Scan for the cell matching the given text and deliver its (X, Y) coordinate at center. 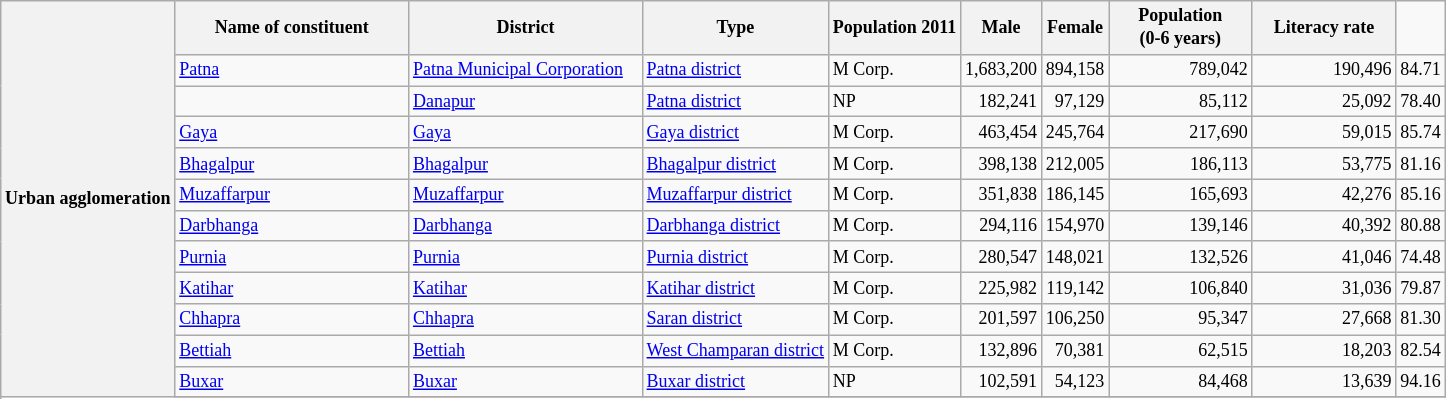
132,526 (1180, 256)
78.40 (1420, 102)
70,381 (1074, 350)
59,015 (1324, 132)
119,142 (1074, 288)
District (526, 28)
95,347 (1180, 320)
Katihar district (735, 288)
Male (1002, 28)
Bhagalpur district (735, 164)
31,036 (1324, 288)
Urban agglomeration (88, 200)
Patna Municipal Corporation (526, 70)
351,838 (1002, 194)
106,250 (1074, 320)
42,276 (1324, 194)
Saran district (735, 320)
132,896 (1002, 350)
182,241 (1002, 102)
894,158 (1074, 70)
18,203 (1324, 350)
74.48 (1420, 256)
Darbhanga district (735, 226)
62,515 (1180, 350)
85,112 (1180, 102)
85.16 (1420, 194)
Female (1074, 28)
217,690 (1180, 132)
280,547 (1002, 256)
84,468 (1180, 382)
102,591 (1002, 382)
81.30 (1420, 320)
148,021 (1074, 256)
Name of constituent (292, 28)
294,116 (1002, 226)
25,092 (1324, 102)
463,454 (1002, 132)
Gaya district (735, 132)
139,146 (1180, 226)
54,123 (1074, 382)
85.74 (1420, 132)
27,668 (1324, 320)
West Champaran district (735, 350)
1,683,200 (1002, 70)
41,046 (1324, 256)
186,113 (1180, 164)
40,392 (1324, 226)
106,840 (1180, 288)
84.71 (1420, 70)
Population 2011 (894, 28)
186,145 (1074, 194)
212,005 (1074, 164)
Purnia district (735, 256)
Muzaffarpur district (735, 194)
Type (735, 28)
201,597 (1002, 320)
225,982 (1002, 288)
97,129 (1074, 102)
79.87 (1420, 288)
Patna (292, 70)
789,042 (1180, 70)
94.16 (1420, 382)
13,639 (1324, 382)
80.88 (1420, 226)
Population (0-6 years) (1180, 28)
165,693 (1180, 194)
Danapur (526, 102)
82.54 (1420, 350)
190,496 (1324, 70)
398,138 (1002, 164)
Literacy rate (1324, 28)
154,970 (1074, 226)
81.16 (1420, 164)
245,764 (1074, 132)
Buxar district (735, 382)
53,775 (1324, 164)
